Detect which cell encompasses the target text, then output its (x, y) center coordinate. 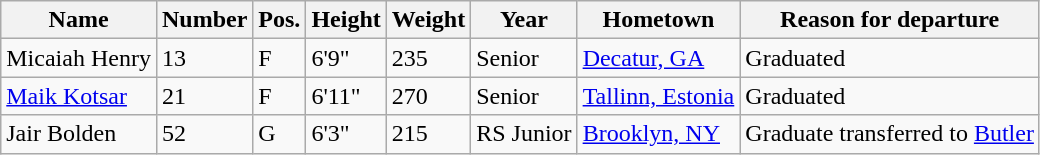
235 (428, 58)
Year (524, 20)
Number (204, 20)
Micaiah Henry (79, 58)
RS Junior (524, 134)
270 (428, 96)
G (280, 134)
Brooklyn, NY (658, 134)
21 (204, 96)
Jair Bolden (79, 134)
6'11" (346, 96)
Reason for departure (890, 20)
Hometown (658, 20)
Weight (428, 20)
Graduate transferred to Butler (890, 134)
Maik Kotsar (79, 96)
Decatur, GA (658, 58)
6'9" (346, 58)
Height (346, 20)
52 (204, 134)
215 (428, 134)
6'3" (346, 134)
13 (204, 58)
Tallinn, Estonia (658, 96)
Pos. (280, 20)
Name (79, 20)
